Capture the cell that displays the provided text and extract its (X, Y) central coordinate. 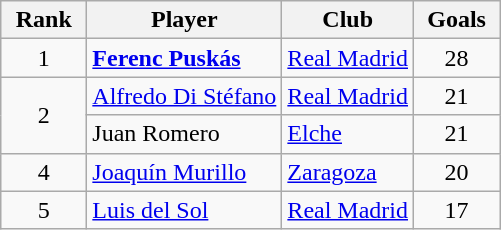
20 (457, 172)
Luis del Sol (184, 210)
Zaragoza (348, 172)
Joaquín Murillo (184, 172)
Player (184, 20)
Ferenc Puskás (184, 58)
4 (44, 172)
1 (44, 58)
28 (457, 58)
Alfredo Di Stéfano (184, 96)
Rank (44, 20)
17 (457, 210)
Club (348, 20)
2 (44, 115)
Elche (348, 134)
Goals (457, 20)
5 (44, 210)
Juan Romero (184, 134)
